Search for the cell housing the specified text and yield its (x, y) center coordinate. 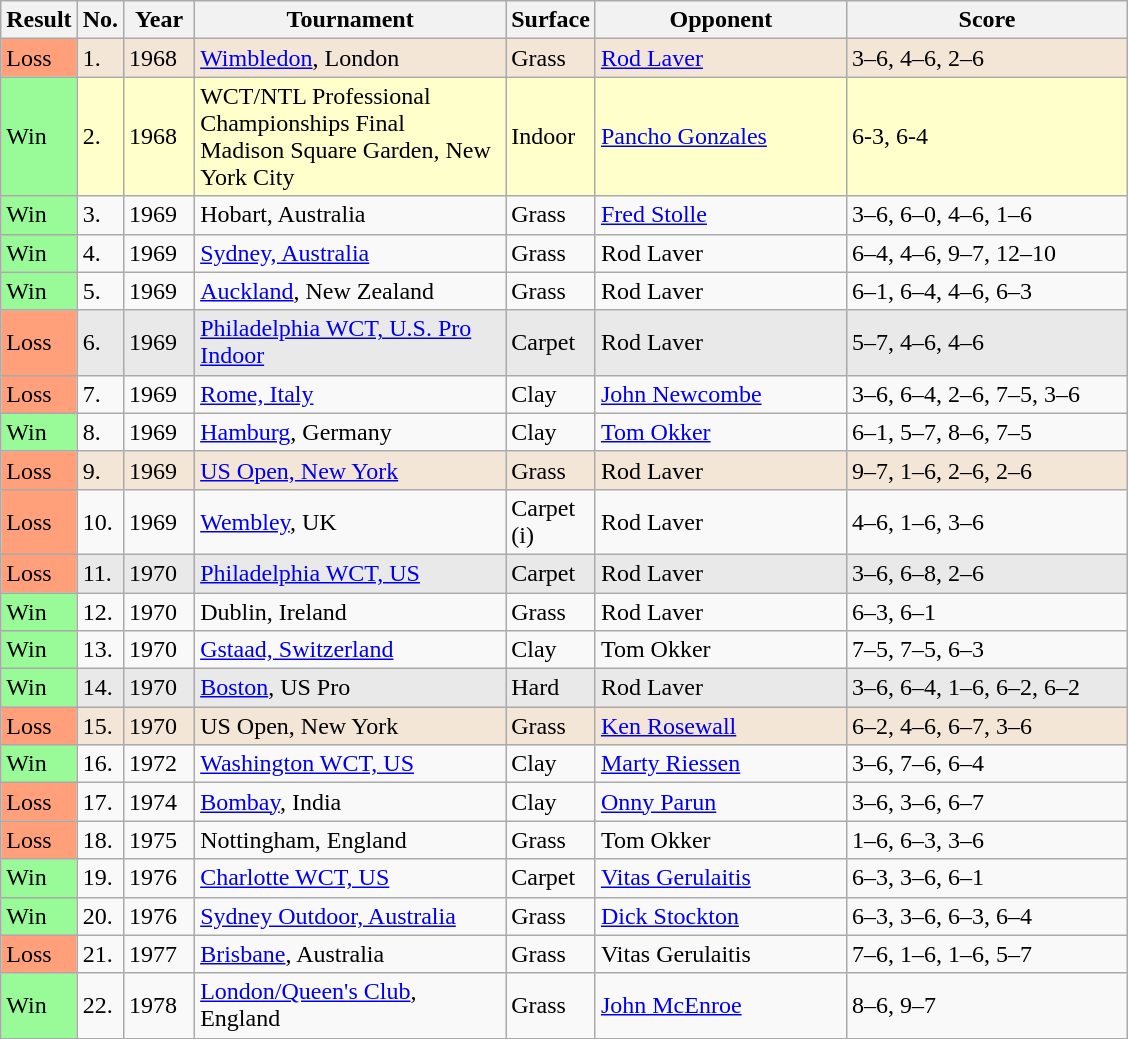
6. (100, 342)
Tournament (350, 20)
1977 (160, 954)
WCT/NTL Professional Championships Final Madison Square Garden, New York City (350, 136)
Opponent (720, 20)
6–3, 3–6, 6–3, 6–4 (986, 916)
11. (100, 573)
6–3, 3–6, 6–1 (986, 878)
8–6, 9–7 (986, 1006)
6–1, 5–7, 8–6, 7–5 (986, 432)
4. (100, 253)
Wimbledon, London (350, 58)
Indoor (551, 136)
Result (39, 20)
Dublin, Ireland (350, 611)
5–7, 4–6, 4–6 (986, 342)
Marty Riessen (720, 764)
John McEnroe (720, 1006)
Hamburg, Germany (350, 432)
19. (100, 878)
Nottingham, England (350, 840)
1972 (160, 764)
Gstaad, Switzerland (350, 650)
3–6, 6–4, 1–6, 6–2, 6–2 (986, 688)
14. (100, 688)
6–4, 4–6, 9–7, 12–10 (986, 253)
Washington WCT, US (350, 764)
Hobart, Australia (350, 215)
Year (160, 20)
1. (100, 58)
Philadelphia WCT, US (350, 573)
Sydney Outdoor, Australia (350, 916)
6–2, 4–6, 6–7, 3–6 (986, 726)
3–6, 6–8, 2–6 (986, 573)
No. (100, 20)
Carpet (i) (551, 522)
Bombay, India (350, 802)
Surface (551, 20)
12. (100, 611)
3–6, 3–6, 6–7 (986, 802)
Onny Parun (720, 802)
Rome, Italy (350, 394)
3–6, 6–4, 2–6, 7–5, 3–6 (986, 394)
6–3, 6–1 (986, 611)
1975 (160, 840)
Hard (551, 688)
3–6, 7–6, 6–4 (986, 764)
21. (100, 954)
2. (100, 136)
9–7, 1–6, 2–6, 2–6 (986, 470)
8. (100, 432)
3. (100, 215)
John Newcombe (720, 394)
20. (100, 916)
Philadelphia WCT, U.S. Pro Indoor (350, 342)
Score (986, 20)
9. (100, 470)
15. (100, 726)
5. (100, 291)
22. (100, 1006)
Dick Stockton (720, 916)
7. (100, 394)
6-3, 6-4 (986, 136)
7–5, 7–5, 6–3 (986, 650)
10. (100, 522)
16. (100, 764)
3–6, 4–6, 2–6 (986, 58)
London/Queen's Club, England (350, 1006)
3–6, 6–0, 4–6, 1–6 (986, 215)
Pancho Gonzales (720, 136)
4–6, 1–6, 3–6 (986, 522)
1–6, 6–3, 3–6 (986, 840)
18. (100, 840)
Fred Stolle (720, 215)
Wembley, UK (350, 522)
1978 (160, 1006)
Sydney, Australia (350, 253)
Auckland, New Zealand (350, 291)
Charlotte WCT, US (350, 878)
Boston, US Pro (350, 688)
7–6, 1–6, 1–6, 5–7 (986, 954)
Ken Rosewall (720, 726)
17. (100, 802)
Brisbane, Australia (350, 954)
13. (100, 650)
1974 (160, 802)
6–1, 6–4, 4–6, 6–3 (986, 291)
